Provide the [X, Y] coordinate of the cell's center where the given text is located.  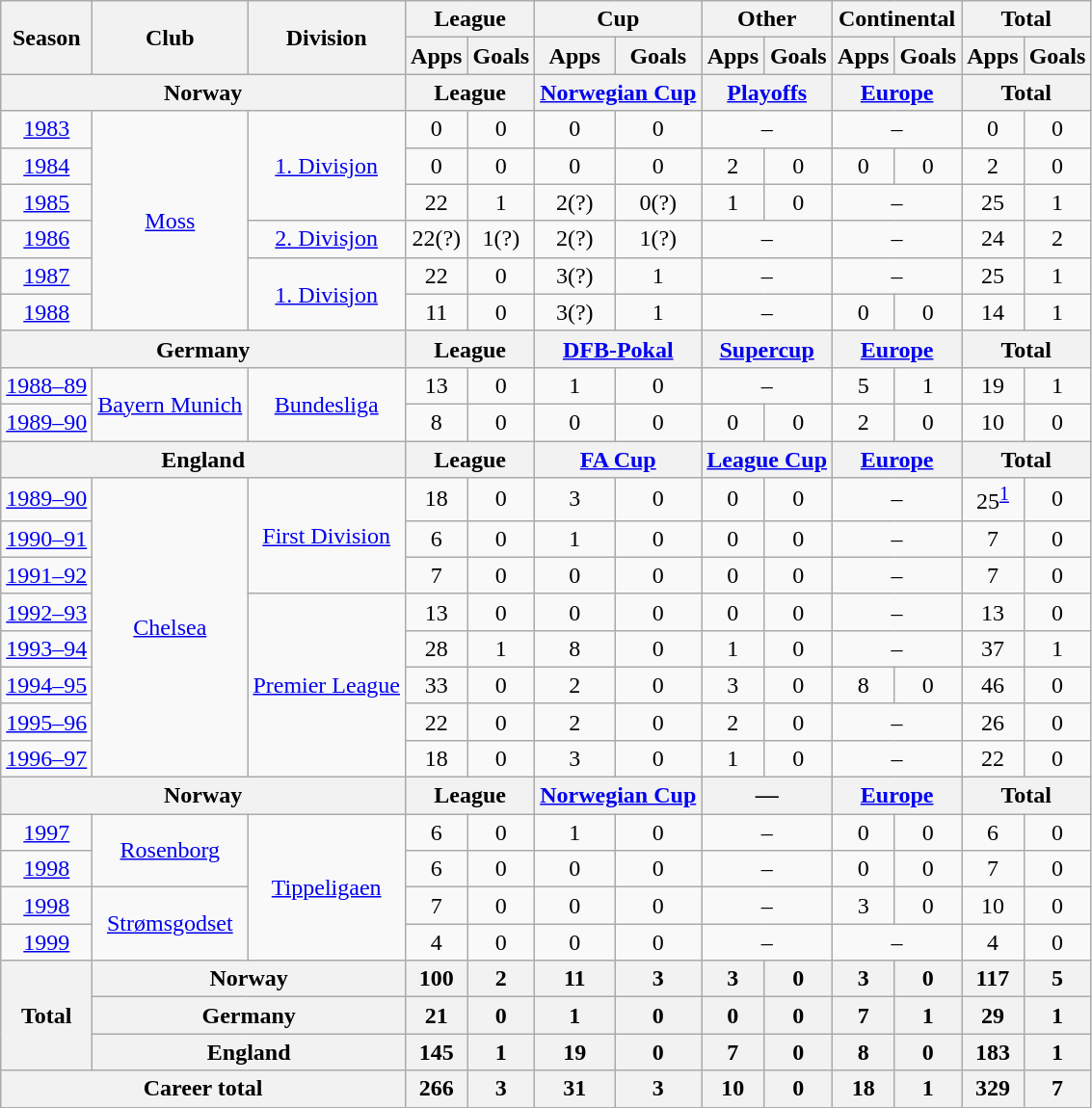
1986 [46, 239]
37 [993, 648]
251 [993, 499]
1985 [46, 202]
33 [437, 685]
Bayern Munich [170, 404]
14 [993, 312]
Other [767, 19]
1999 [46, 942]
1992–93 [46, 612]
Playoffs [767, 92]
1995–96 [46, 722]
Continental [897, 19]
FA Cup [619, 460]
Rosenborg [170, 851]
46 [993, 685]
1983 [46, 129]
266 [437, 1089]
1997 [46, 832]
0(?) [658, 202]
2. Divisjon [327, 239]
145 [437, 1052]
1988 [46, 312]
Tippeligaen [327, 887]
31 [574, 1089]
1990–91 [46, 539]
Bundesliga [327, 404]
1984 [46, 166]
DFB-Pokal [619, 349]
Strømsgodset [170, 924]
1987 [46, 276]
1996–97 [46, 758]
29 [993, 1016]
117 [993, 979]
Season [46, 38]
First Division [327, 536]
1993–94 [46, 648]
— [767, 796]
Supercup [767, 349]
Cup [619, 19]
League Cup [767, 460]
Career total [203, 1089]
Chelsea [170, 628]
Division [327, 38]
1988–89 [46, 385]
1994–95 [46, 685]
28 [437, 648]
100 [437, 979]
Premier League [327, 685]
26 [993, 722]
Moss [170, 221]
329 [993, 1089]
21 [437, 1016]
183 [993, 1052]
1991–92 [46, 575]
Club [170, 38]
24 [993, 239]
22(?) [437, 239]
